Detect which cell encompasses the target text, then output its [x, y] center coordinate. 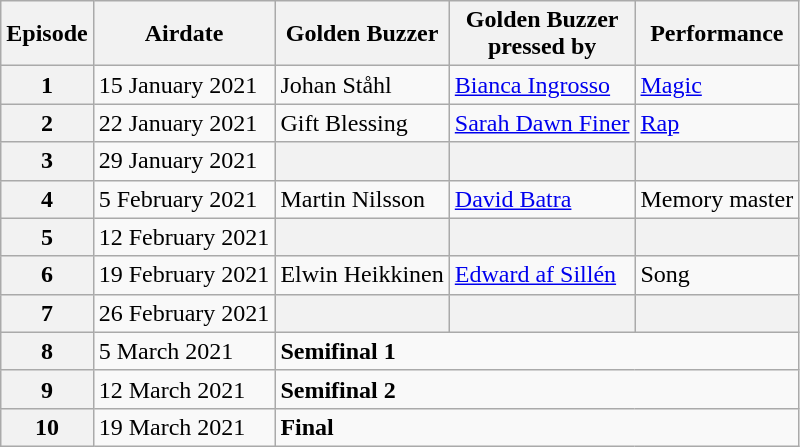
29 January 2021 [184, 161]
Golden Buzzerpressed by [542, 34]
Gift Blessing [362, 123]
David Batra [542, 199]
Martin Nilsson [362, 199]
8 [47, 351]
5 [47, 237]
19 March 2021 [184, 427]
19 February 2021 [184, 275]
10 [47, 427]
22 January 2021 [184, 123]
6 [47, 275]
Sarah Dawn Finer [542, 123]
Airdate [184, 34]
9 [47, 389]
2 [47, 123]
Semifinal 1 [537, 351]
Magic [717, 85]
Song [717, 275]
15 January 2021 [184, 85]
4 [47, 199]
Rap [717, 123]
7 [47, 313]
Elwin Heikkinen [362, 275]
Bianca Ingrosso [542, 85]
12 March 2021 [184, 389]
Episode [47, 34]
1 [47, 85]
Edward af Sillén [542, 275]
Semifinal 2 [537, 389]
5 March 2021 [184, 351]
Final [537, 427]
5 February 2021 [184, 199]
Memory master [717, 199]
3 [47, 161]
26 February 2021 [184, 313]
Golden Buzzer [362, 34]
12 February 2021 [184, 237]
Performance [717, 34]
Johan Ståhl [362, 85]
